Output the (X, Y) coordinate of the center of the cell containing the given text.  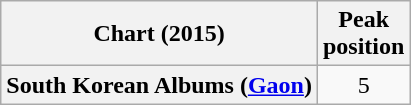
Peakposition (363, 34)
South Korean Albums (Gaon) (160, 85)
5 (363, 85)
Chart (2015) (160, 34)
